Determine the (X, Y) coordinate at the center of the cell enclosing the given text.  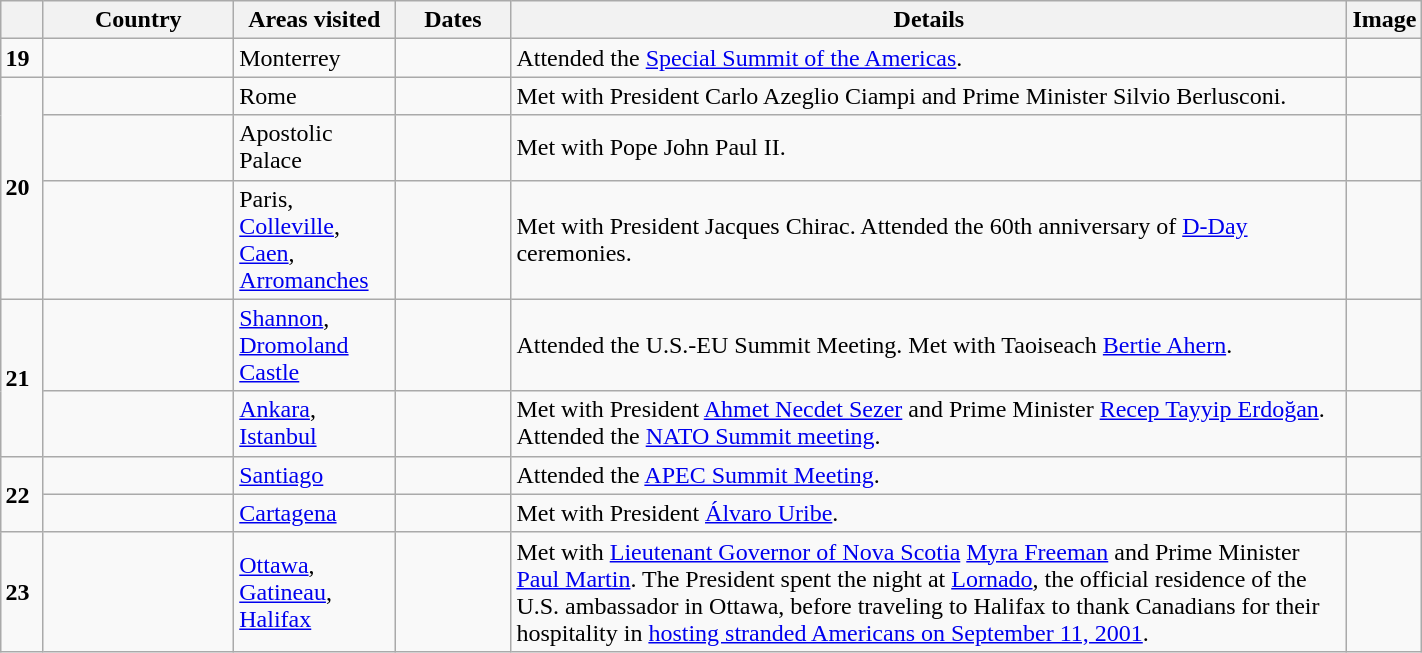
Paris,Colleville,Caen,Arromanches (314, 240)
Attended the APEC Summit Meeting. (929, 475)
Met with Pope John Paul II. (929, 148)
Rome (314, 96)
Apostolic Palace (314, 148)
Attended the Special Summit of the Americas. (929, 58)
20 (22, 188)
21 (22, 378)
22 (22, 494)
Cartagena (314, 513)
Met with President Álvaro Uribe. (929, 513)
23 (22, 592)
Met with President Carlo Azeglio Ciampi and Prime Minister Silvio Berlusconi. (929, 96)
Areas visited (314, 20)
Dates (453, 20)
Attended the U.S.-EU Summit Meeting. Met with Taoiseach Bertie Ahern. (929, 345)
Met with President Jacques Chirac. Attended the 60th anniversary of D-Day ceremonies. (929, 240)
Monterrey (314, 58)
Met with President Ahmet Necdet Sezer and Prime Minister Recep Tayyip Erdoğan. Attended the NATO Summit meeting. (929, 424)
Country (138, 20)
19 (22, 58)
Image (1384, 20)
Santiago (314, 475)
Shannon,Dromoland Castle (314, 345)
Ankara,Istanbul (314, 424)
Details (929, 20)
Ottawa,Gatineau,Halifax (314, 592)
